Scan for the cell matching the given text and deliver its (X, Y) coordinate at center. 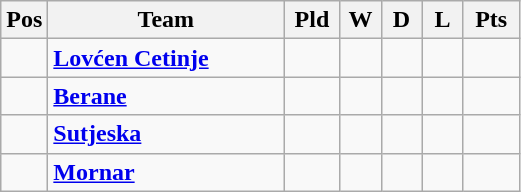
D (402, 20)
L (442, 20)
Lovćen Cetinje (166, 58)
Sutjeska (166, 134)
Berane (166, 96)
Team (166, 20)
Pos (24, 20)
W (360, 20)
Pld (312, 20)
Pts (491, 20)
Mornar (166, 172)
